Locate the cell with the specified text and output its [X, Y] center coordinate. 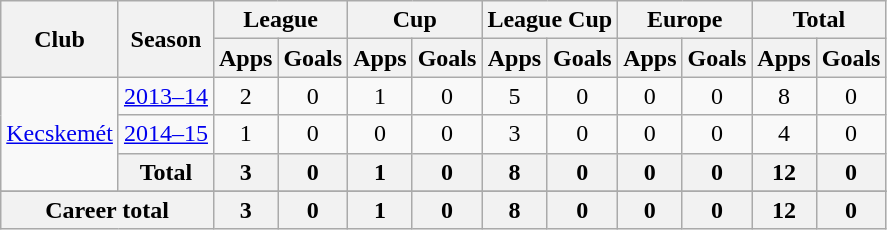
2014–15 [166, 134]
League [280, 20]
Cup [415, 20]
5 [514, 96]
4 [784, 134]
Europe [685, 20]
Club [60, 39]
Season [166, 39]
Career total [108, 210]
2013–14 [166, 96]
League Cup [550, 20]
2 [245, 96]
Kecskemét [60, 134]
